Locate the cell with the specified text and output its [x, y] center coordinate. 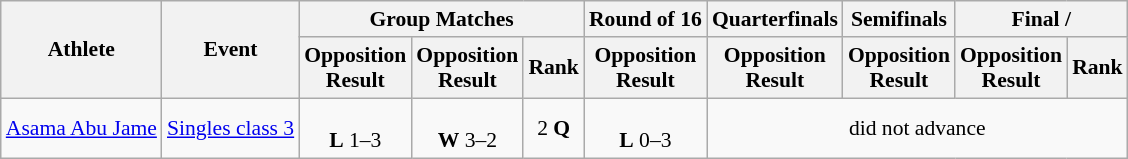
2 Q [554, 128]
Semifinals [899, 19]
Quarterfinals [775, 19]
Final / [1042, 19]
W 3–2 [467, 128]
L 1–3 [355, 128]
Round of 16 [646, 19]
Group Matches [442, 19]
did not advance [918, 128]
Asama Abu Jame [82, 128]
L 0–3 [646, 128]
Event [230, 50]
Athlete [82, 50]
Singles class 3 [230, 128]
